Find where the given text appears and provide that cell's center as (X, Y) coordinate. 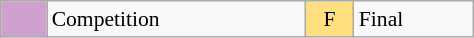
F (330, 19)
Final (414, 19)
Competition (176, 19)
